Capture the cell that displays the provided text and extract its (X, Y) central coordinate. 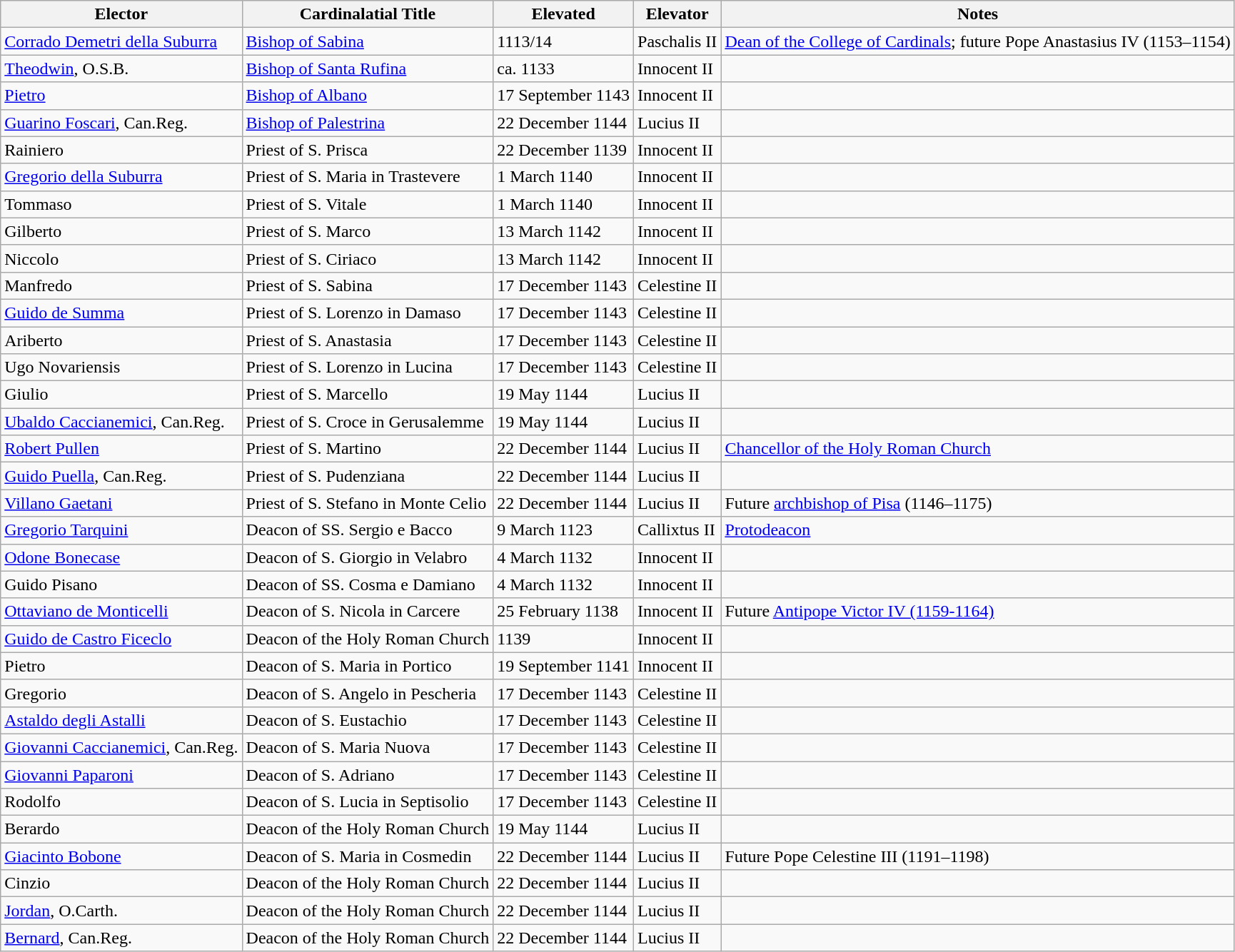
Elevator (677, 14)
Priest of S. Maria in Trastevere (368, 177)
Bishop of Sabina (368, 41)
17 September 1143 (564, 96)
Priest of S. Croce in Gerusalemme (368, 422)
Priest of S. Lorenzo in Damaso (368, 313)
Giovanni Caccianemici, Can.Reg. (121, 747)
Priest of S. Prisca (368, 150)
Giacinto Bobone (121, 856)
Robert Pullen (121, 449)
Gregorio Tarquini (121, 530)
Deacon of S. Giorgio in Velabro (368, 557)
Manfredo (121, 285)
Deacon of S. Angelo in Pescheria (368, 693)
Giulio (121, 395)
Deacon of S. Maria in Portico (368, 666)
Guido de Summa (121, 313)
Guido Puella, Can.Reg. (121, 476)
Rainiero (121, 150)
Bishop of Albano (368, 96)
Priest of S. Marcello (368, 395)
Jordan, O.Carth. (121, 911)
22 December 1139 (564, 150)
1139 (564, 639)
Guarino Foscari, Can.Reg. (121, 123)
1113/14 (564, 41)
9 March 1123 (564, 530)
Deacon of S. Eustachio (368, 720)
Priest of S. Sabina (368, 285)
Cinzio (121, 883)
Gregorio della Suburra (121, 177)
Cardinalatial Title (368, 14)
Gregorio (121, 693)
Bernard, Can.Reg. (121, 938)
Corrado Demetri della Suburra (121, 41)
Bishop of Santa Rufina (368, 69)
Elevated (564, 14)
25 February 1138 (564, 612)
Odone Bonecase (121, 557)
Villano Gaetani (121, 503)
Deacon of S. Adriano (368, 774)
Elector (121, 14)
Ariberto (121, 340)
Priest of S. Anastasia (368, 340)
Deacon of S. Lucia in Septisolio (368, 802)
Priest of S. Pudenziana (368, 476)
Priest of S. Vitale (368, 204)
Future Antipope Victor IV (1159-1164) (978, 612)
19 September 1141 (564, 666)
Future Pope Celestine III (1191–1198) (978, 856)
Priest of S. Martino (368, 449)
Berardo (121, 829)
Guido Pisano (121, 584)
Ottaviano de Monticelli (121, 612)
Deacon of S. Nicola in Carcere (368, 612)
Priest of S. Stefano in Monte Celio (368, 503)
Callixtus II (677, 530)
Bishop of Palestrina (368, 123)
Priest of S. Lorenzo in Lucina (368, 368)
Notes (978, 14)
Future archbishop of Pisa (1146–1175) (978, 503)
Ubaldo Caccianemici, Can.Reg. (121, 422)
Priest of S. Marco (368, 231)
Astaldo degli Astalli (121, 720)
Giovanni Paparoni (121, 774)
Dean of the College of Cardinals; future Pope Anastasius IV (1153–1154) (978, 41)
Niccolo (121, 258)
Chancellor of the Holy Roman Church (978, 449)
Deacon of SS. Sergio e Bacco (368, 530)
ca. 1133 (564, 69)
Gilberto (121, 231)
Tommaso (121, 204)
Theodwin, O.S.B. (121, 69)
Deacon of S. Maria Nuova (368, 747)
Rodolfo (121, 802)
Priest of S. Ciriaco (368, 258)
Paschalis II (677, 41)
Guido de Castro Ficeclo (121, 639)
Deacon of SS. Cosma e Damiano (368, 584)
Protodeacon (978, 530)
Deacon of S. Maria in Cosmedin (368, 856)
Ugo Novariensis (121, 368)
